Provide the (X, Y) coordinate of the cell's center where the given text is located.  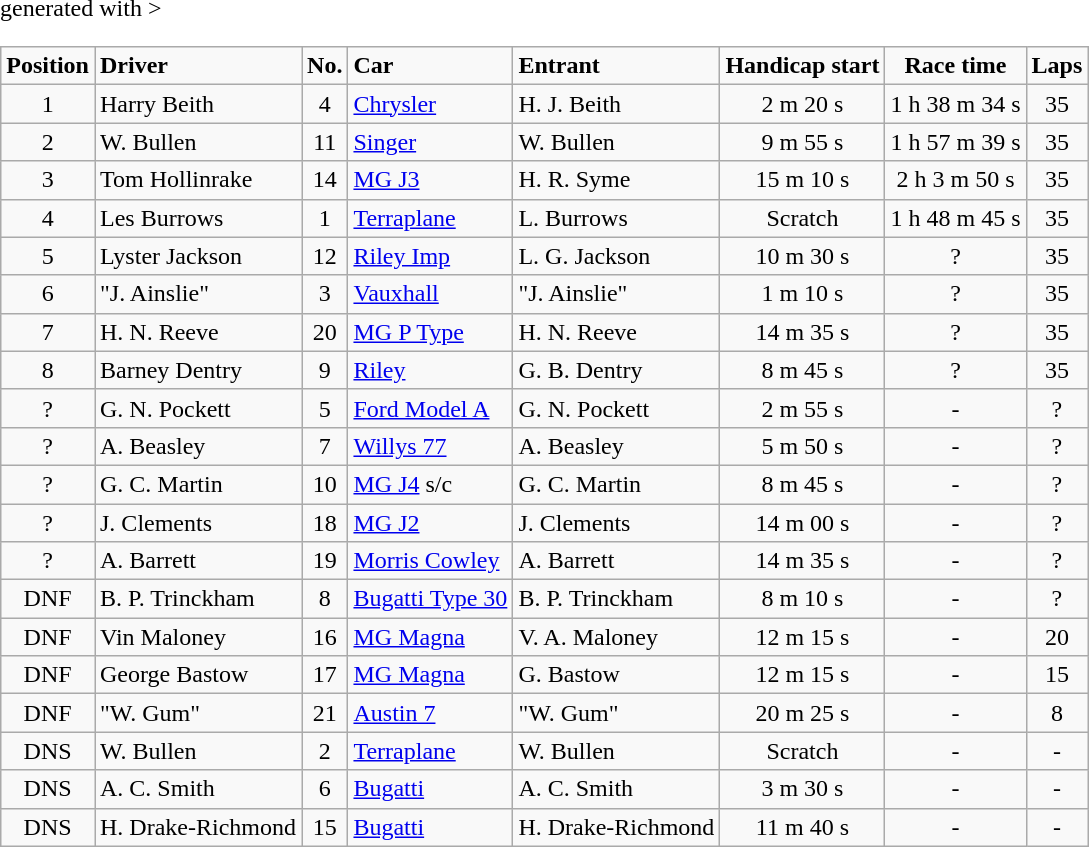
2 m 55 s (802, 408)
1 m 10 s (802, 294)
Les Burrows (198, 218)
Singer (430, 142)
2 m 20 s (802, 104)
Handicap start (802, 66)
Position (48, 66)
H. R. Syme (616, 180)
Chrysler (430, 104)
8 m 10 s (802, 599)
Driver (198, 66)
Austin 7 (430, 713)
Bugatti Type 30 (430, 599)
2 h 3 m 50 s (956, 180)
11 m 40 s (802, 827)
20 m 25 s (802, 713)
21 (325, 713)
Car (430, 66)
9 m 55 s (802, 142)
10 m 30 s (802, 256)
14 m 00 s (802, 523)
Race time (956, 66)
18 (325, 523)
19 (325, 561)
Riley Imp (430, 256)
5 m 50 s (802, 446)
Vauxhall (430, 294)
15 m 10 s (802, 180)
George Bastow (198, 675)
Ford Model A (430, 408)
1 h 38 m 34 s (956, 104)
MG J4 s/c (430, 484)
MG P Type (430, 332)
Harry Beith (198, 104)
No. (325, 66)
G. Bastow (616, 675)
MG J2 (430, 523)
V. A. Maloney (616, 637)
Barney Dentry (198, 370)
1 h 48 m 45 s (956, 218)
12 (325, 256)
11 (325, 142)
L. Burrows (616, 218)
14 (325, 180)
G. B. Dentry (616, 370)
Willys 77 (430, 446)
MG J3 (430, 180)
H. J. Beith (616, 104)
Lyster Jackson (198, 256)
9 (325, 370)
L. G. Jackson (616, 256)
10 (325, 484)
Entrant (616, 66)
Vin Maloney (198, 637)
3 m 30 s (802, 789)
17 (325, 675)
1 h 57 m 39 s (956, 142)
Tom Hollinrake (198, 180)
Laps (1057, 66)
16 (325, 637)
Riley (430, 370)
Morris Cowley (430, 561)
